Search for the cell housing the specified text and yield its (x, y) center coordinate. 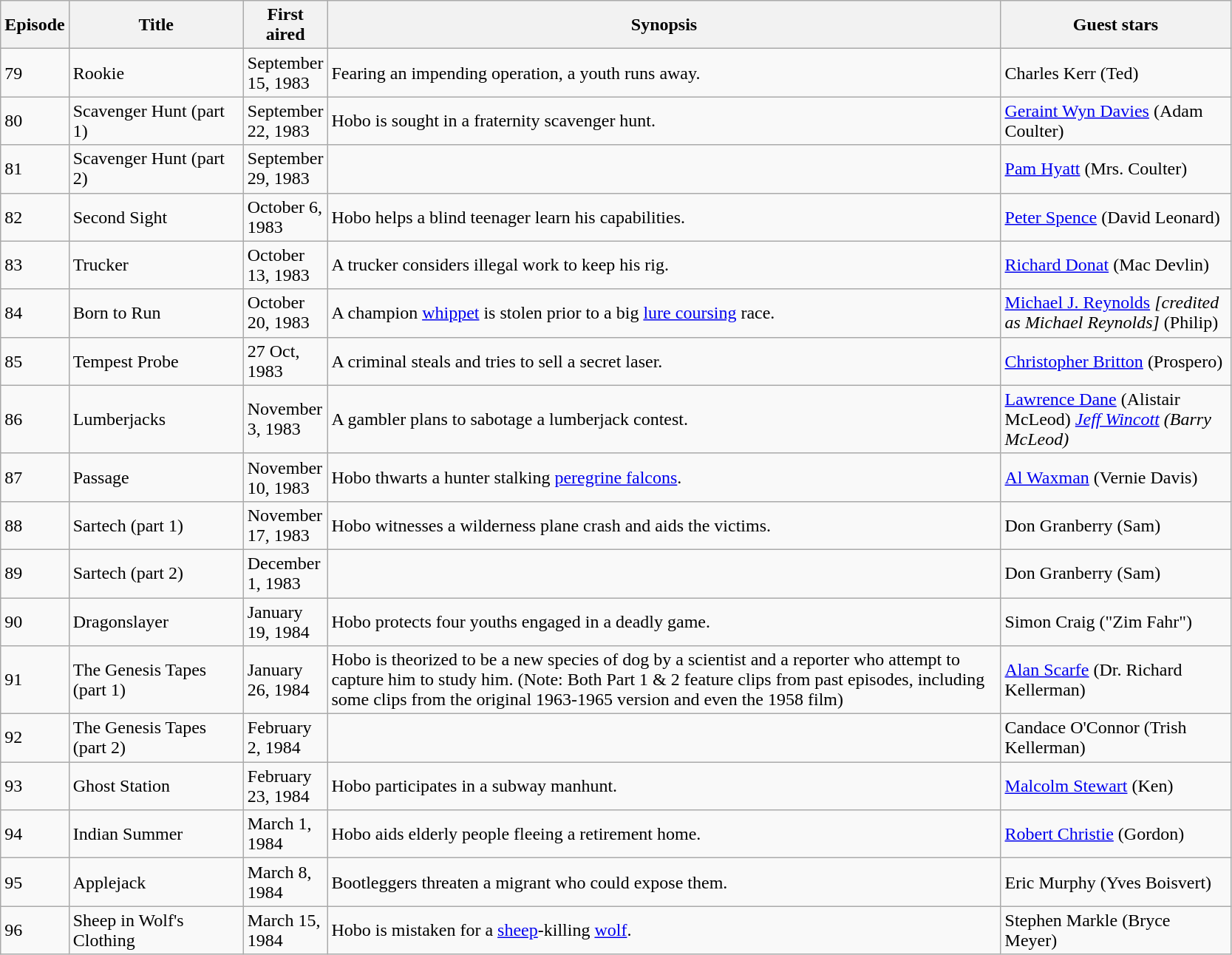
Dragonslayer (156, 621)
Guest stars (1116, 25)
Pam Hyatt (Mrs. Coulter) (1116, 169)
Fearing an impending operation, a youth runs away. (664, 72)
84 (35, 313)
Hobo witnesses a wilderness plane crash and aids the victims. (664, 525)
Alan Scarfe (Dr. Richard Kellerman) (1116, 680)
Episode (35, 25)
November 10, 1983 (285, 477)
91 (35, 680)
95 (35, 883)
Peter Spence (David Leonard) (1116, 217)
88 (35, 525)
A gambler plans to sabotage a lumberjack contest. (664, 419)
Hobo helps a blind teenager learn his capabilities. (664, 217)
February 2, 1984 (285, 738)
January 26, 1984 (285, 680)
November 17, 1983 (285, 525)
Geraint Wyn Davies (Adam Coulter) (1116, 121)
Sheep in Wolf's Clothing (156, 930)
January 19, 1984 (285, 621)
February 23, 1984 (285, 786)
Candace O'Connor (Trish Kellerman) (1116, 738)
Scavenger Hunt (part 2) (156, 169)
Second Sight (156, 217)
March 1, 1984 (285, 834)
Bootleggers threaten a migrant who could expose them. (664, 883)
Stephen Markle (Bryce Meyer) (1116, 930)
86 (35, 419)
Al Waxman (Vernie Davis) (1116, 477)
Born to Run (156, 313)
The Genesis Tapes (part 2) (156, 738)
September 22, 1983 (285, 121)
Hobo participates in a subway manhunt. (664, 786)
September 15, 1983 (285, 72)
Title (156, 25)
94 (35, 834)
Hobo protects four youths engaged in a deadly game. (664, 621)
Sartech (part 2) (156, 574)
Sartech (part 1) (156, 525)
Richard Donat (Mac Devlin) (1116, 265)
85 (35, 361)
Trucker (156, 265)
Scavenger Hunt (part 1) (156, 121)
September 29, 1983 (285, 169)
79 (35, 72)
93 (35, 786)
Indian Summer (156, 834)
27 Oct, 1983 (285, 361)
Michael J. Reynolds [credited as Michael Reynolds] (Philip) (1116, 313)
Hobo is sought in a fraternity scavenger hunt. (664, 121)
Rookie (156, 72)
First aired (285, 25)
87 (35, 477)
October 13, 1983 (285, 265)
A champion whippet is stolen prior to a big lure coursing race. (664, 313)
The Genesis Tapes (part 1) (156, 680)
81 (35, 169)
March 15, 1984 (285, 930)
Tempest Probe (156, 361)
Lawrence Dane (Alistair McLeod) Jeff Wincott (Barry McLeod) (1116, 419)
80 (35, 121)
Malcolm Stewart (Ken) (1116, 786)
A trucker considers illegal work to keep his rig. (664, 265)
Christopher Britton (Prospero) (1116, 361)
Applejack (156, 883)
Passage (156, 477)
90 (35, 621)
Ghost Station (156, 786)
Robert Christie (Gordon) (1116, 834)
October 20, 1983 (285, 313)
Synopsis (664, 25)
Hobo is mistaken for a sheep-killing wolf. (664, 930)
83 (35, 265)
October 6, 1983 (285, 217)
December 1, 1983 (285, 574)
89 (35, 574)
Lumberjacks (156, 419)
November 3, 1983 (285, 419)
96 (35, 930)
A criminal steals and tries to sell a secret laser. (664, 361)
Hobo thwarts a hunter stalking peregrine falcons. (664, 477)
82 (35, 217)
Hobo aids elderly people fleeing a retirement home. (664, 834)
Simon Craig ("Zim Fahr") (1116, 621)
Eric Murphy (Yves Boisvert) (1116, 883)
Charles Kerr (Ted) (1116, 72)
92 (35, 738)
March 8, 1984 (285, 883)
